From the cell containing the given text, extract its center point as [x, y] coordinate. 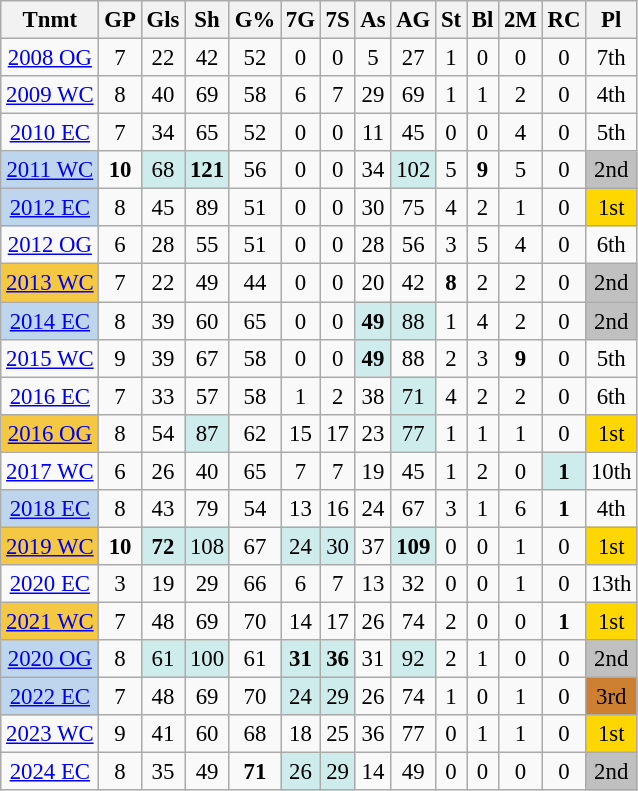
7S [338, 20]
2009 WC [50, 95]
109 [414, 546]
25 [338, 734]
2020 EC [50, 584]
2012 EC [50, 208]
7G [301, 20]
102 [414, 170]
87 [208, 433]
108 [208, 546]
As [373, 20]
18 [301, 734]
92 [414, 659]
37 [373, 546]
2022 EC [50, 697]
10th [612, 471]
GP [120, 20]
2016 OG [50, 433]
3rd [612, 697]
G% [254, 20]
23 [373, 433]
2021 WC [50, 621]
2011 WC [50, 170]
RC [564, 20]
2014 EC [50, 321]
38 [373, 396]
43 [163, 509]
Tnmt [50, 20]
2019 WC [50, 546]
Bl [482, 20]
16 [338, 509]
2012 OG [50, 245]
2015 WC [50, 358]
11 [373, 133]
72 [163, 546]
2017 WC [50, 471]
St [452, 20]
62 [254, 433]
27 [414, 58]
32 [414, 584]
Gls [163, 20]
89 [208, 208]
15 [301, 433]
35 [163, 772]
2023 WC [50, 734]
2016 EC [50, 396]
2013 WC [50, 283]
121 [208, 170]
2020 OG [50, 659]
AG [414, 20]
2024 EC [50, 772]
2M [521, 20]
41 [163, 734]
7th [612, 58]
2018 EC [50, 509]
66 [254, 584]
33 [163, 396]
20 [373, 283]
13th [612, 584]
Sh [208, 20]
Pl [612, 20]
57 [208, 396]
44 [254, 283]
2010 EC [50, 133]
2008 OG [50, 58]
100 [208, 659]
75 [414, 208]
79 [208, 509]
55 [208, 245]
